Return [x, y] of the center of cell containing provided text 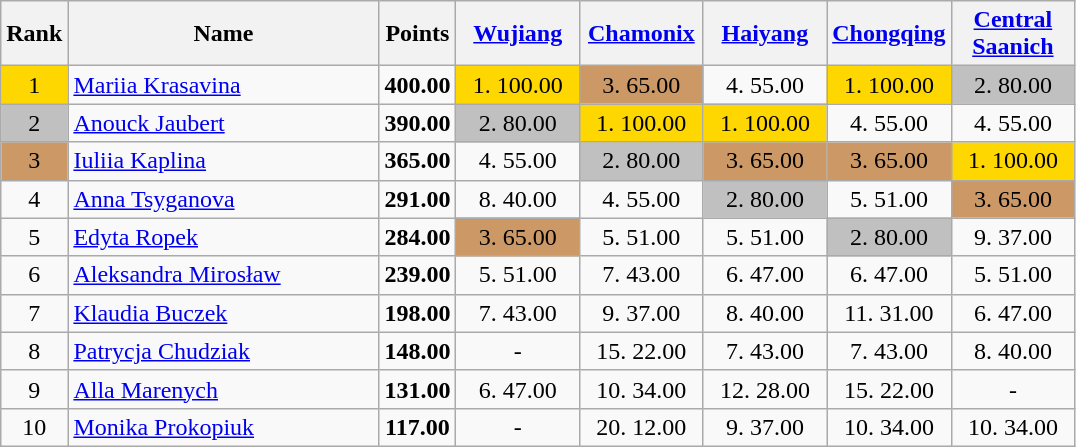
11. 31.00 [889, 313]
291.00 [418, 199]
Mariia Krasavina [224, 85]
9 [34, 389]
Chongqing [889, 34]
10 [34, 427]
1 [34, 85]
Points [418, 34]
Haiyang [765, 34]
Chamonix [642, 34]
Name [224, 34]
Iuliia Kaplina [224, 161]
6 [34, 275]
4 [34, 199]
Patrycja Chudziak [224, 351]
Monika Prokopiuk [224, 427]
390.00 [418, 123]
Anna Tsyganova [224, 199]
400.00 [418, 85]
7 [34, 313]
12. 28.00 [765, 389]
2 [34, 123]
Wujiang [518, 34]
117.00 [418, 427]
365.00 [418, 161]
Aleksandra Mirosław [224, 275]
20. 12.00 [642, 427]
Anouck Jaubert [224, 123]
Alla Marenych [224, 389]
5 [34, 237]
8 [34, 351]
Edyta Ropek [224, 237]
239.00 [418, 275]
131.00 [418, 389]
198.00 [418, 313]
Klaudia Buczek [224, 313]
148.00 [418, 351]
284.00 [418, 237]
Central Saanich [1013, 34]
Rank [34, 34]
3 [34, 161]
